Find where the given text appears and provide that cell's center as (x, y) coordinate. 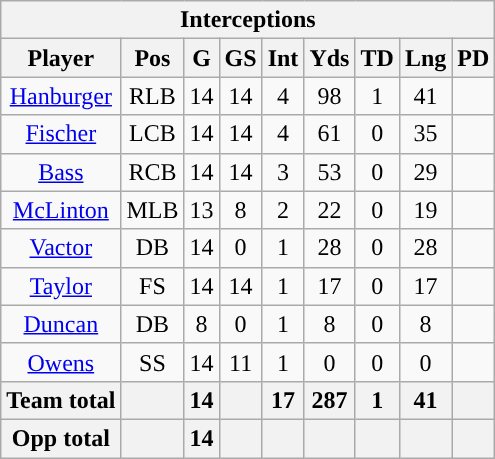
LCB (152, 134)
Pos (152, 58)
Opp total (61, 438)
13 (202, 210)
Int (283, 58)
RCB (152, 172)
GS (240, 58)
29 (425, 172)
McLinton (61, 210)
287 (330, 400)
22 (330, 210)
Taylor (61, 286)
19 (425, 210)
98 (330, 96)
Bass (61, 172)
Duncan (61, 324)
53 (330, 172)
Owens (61, 362)
3 (283, 172)
35 (425, 134)
11 (240, 362)
RLB (152, 96)
Hanburger (61, 96)
TD (377, 58)
Interceptions (248, 20)
G (202, 58)
PD (474, 58)
Yds (330, 58)
61 (330, 134)
MLB (152, 210)
Player (61, 58)
2 (283, 210)
Team total (61, 400)
SS (152, 362)
Lng (425, 58)
Vactor (61, 248)
FS (152, 286)
Fischer (61, 134)
